Scan for the cell matching the given text and deliver its [x, y] coordinate at center. 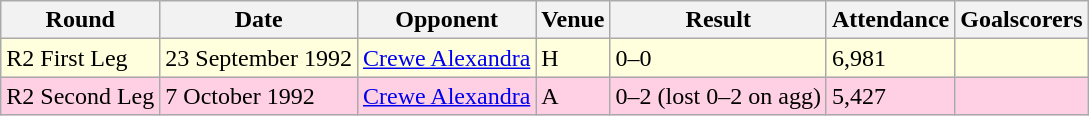
Result [718, 20]
Date [259, 20]
Attendance [890, 20]
5,427 [890, 96]
H [573, 58]
0–2 (lost 0–2 on agg) [718, 96]
Round [80, 20]
R2 Second Leg [80, 96]
0–0 [718, 58]
Opponent [446, 20]
6,981 [890, 58]
Goalscorers [1022, 20]
Venue [573, 20]
R2 First Leg [80, 58]
23 September 1992 [259, 58]
A [573, 96]
7 October 1992 [259, 96]
